For the text-containing cell, return its midpoint in (X, Y) coordinate format. 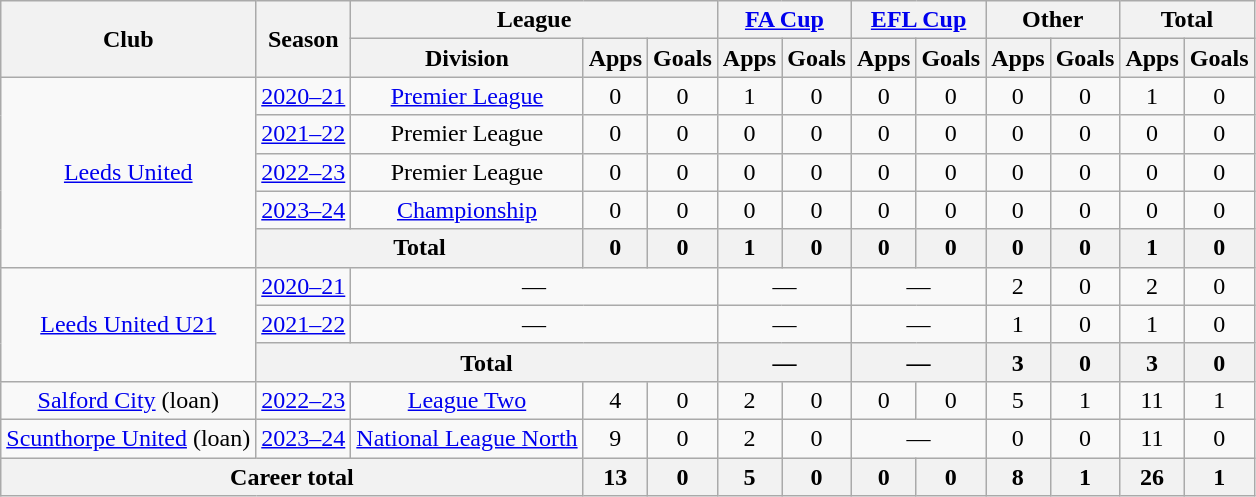
Career total (292, 477)
Division (467, 58)
Season (304, 39)
Leeds United (128, 172)
FA Cup (784, 20)
League Two (467, 400)
Championship (467, 210)
13 (615, 477)
National League North (467, 438)
8 (1018, 477)
League (534, 20)
Scunthorpe United (loan) (128, 438)
Other (1053, 20)
Leeds United U21 (128, 324)
9 (615, 438)
26 (1152, 477)
Salford City (loan) (128, 400)
4 (615, 400)
EFL Cup (918, 20)
Club (128, 39)
